Detect which cell encompasses the target text, then output its [X, Y] center coordinate. 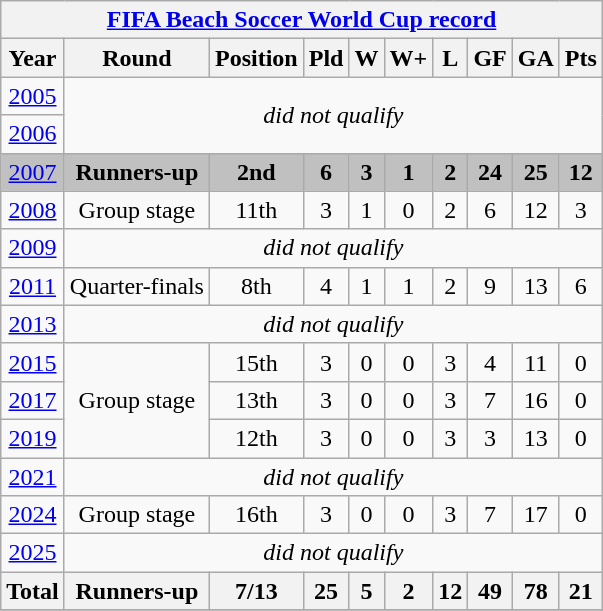
17 [536, 515]
W+ [408, 58]
11 [536, 362]
2019 [33, 438]
2008 [33, 210]
5 [366, 591]
Pts [580, 58]
Year [33, 58]
2005 [33, 96]
16 [536, 400]
Position [256, 58]
11th [256, 210]
2025 [33, 553]
Quarter-finals [136, 286]
2013 [33, 324]
2nd [256, 172]
21 [580, 591]
13th [256, 400]
9 [490, 286]
78 [536, 591]
GA [536, 58]
FIFA Beach Soccer World Cup record [302, 20]
24 [490, 172]
Pld [326, 58]
L [450, 58]
8th [256, 286]
2015 [33, 362]
2006 [33, 134]
2024 [33, 515]
49 [490, 591]
Total [33, 591]
16th [256, 515]
W [366, 58]
2017 [33, 400]
GF [490, 58]
2007 [33, 172]
12th [256, 438]
2009 [33, 248]
7/13 [256, 591]
2021 [33, 477]
15th [256, 362]
2011 [33, 286]
Round [136, 58]
